Detect which cell encompasses the target text, then output its (X, Y) center coordinate. 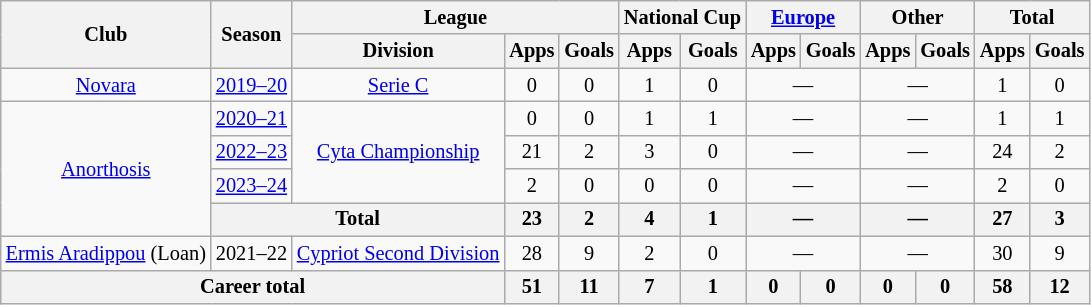
21 (532, 152)
2021–22 (252, 253)
Serie C (398, 85)
12 (1060, 287)
2023–24 (252, 186)
4 (650, 219)
Cyta Championship (398, 152)
23 (532, 219)
Club (106, 34)
Season (252, 34)
58 (1002, 287)
League (456, 17)
7 (650, 287)
Ermis Aradippou (Loan) (106, 253)
Europe (804, 17)
24 (1002, 152)
Novara (106, 85)
30 (1002, 253)
2020–21 (252, 118)
Other (918, 17)
11 (589, 287)
28 (532, 253)
Anorthosis (106, 168)
2019–20 (252, 85)
27 (1002, 219)
2022–23 (252, 152)
Cypriot Second Division (398, 253)
National Cup (682, 17)
Division (398, 51)
Career total (253, 287)
51 (532, 287)
